Scan for the cell matching the given text and deliver its (X, Y) coordinate at center. 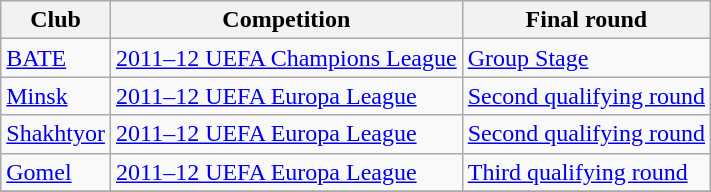
BATE (56, 58)
Minsk (56, 96)
Final round (586, 20)
2011–12 UEFA Champions League (286, 58)
Third qualifying round (586, 172)
Club (56, 20)
Shakhtyor (56, 134)
Group Stage (586, 58)
Competition (286, 20)
Gomel (56, 172)
